From the cell containing the given text, extract its center point as [X, Y] coordinate. 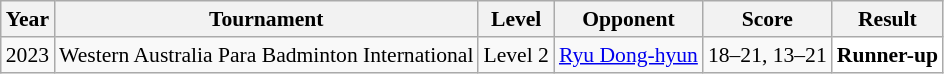
Level [516, 19]
Western Australia Para Badminton International [266, 55]
Result [888, 19]
Opponent [628, 19]
Ryu Dong-hyun [628, 55]
Year [28, 19]
Runner-up [888, 55]
Tournament [266, 19]
Level 2 [516, 55]
2023 [28, 55]
18–21, 13–21 [768, 55]
Score [768, 19]
